Capture the cell that displays the provided text and extract its [x, y] central coordinate. 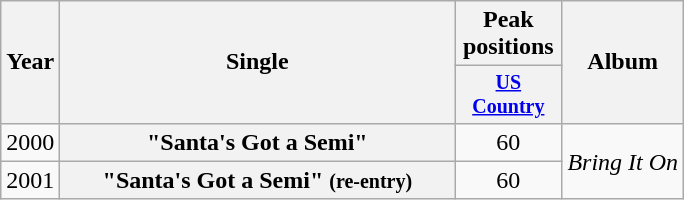
2000 [30, 142]
Peak positions [508, 34]
"Santa's Got a Semi" (re-entry) [258, 180]
2001 [30, 180]
Album [623, 62]
"Santa's Got a Semi" [258, 142]
Year [30, 62]
Bring It On [623, 161]
Single [258, 62]
US Country [508, 94]
